Capture the cell that displays the provided text and extract its [X, Y] central coordinate. 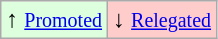
↑ Promoted [54, 20]
↓ Relegated [162, 20]
